Identify which cell holds the provided text, then report its (x, y) central coordinate. 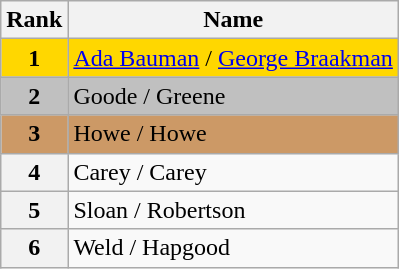
1 (34, 58)
4 (34, 172)
6 (34, 248)
Sloan / Robertson (234, 210)
3 (34, 134)
2 (34, 96)
Carey / Carey (234, 172)
5 (34, 210)
Weld / Hapgood (234, 248)
Ada Bauman / George Braakman (234, 58)
Howe / Howe (234, 134)
Rank (34, 20)
Goode / Greene (234, 96)
Name (234, 20)
